Identify which cell holds the provided text, then report its [X, Y] central coordinate. 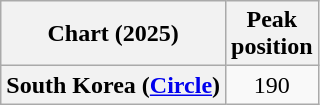
190 [272, 85]
Chart (2025) [114, 34]
South Korea (Circle) [114, 85]
Peakposition [272, 34]
